Detect which cell encompasses the target text, then output its (x, y) center coordinate. 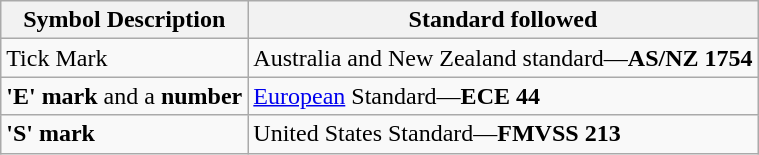
Tick Mark (124, 58)
'S' mark (124, 134)
Standard followed (503, 20)
'E' mark and a number (124, 96)
United States Standard—FMVSS 213 (503, 134)
European Standard—ECE 44 (503, 96)
Australia and New Zealand standard—AS/NZ 1754 (503, 58)
Symbol Description (124, 20)
